Provide the [X, Y] coordinate of the cell's center where the given text is located.  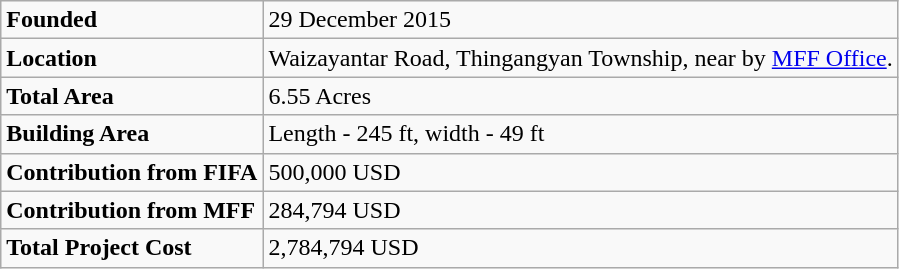
Location [132, 58]
284,794 USD [580, 210]
2,784,794 USD [580, 248]
500,000 USD [580, 172]
Founded [132, 20]
6.55 Acres [580, 96]
29 December 2015 [580, 20]
Contribution from MFF [132, 210]
Length - 245 ft, width - 49 ft [580, 134]
Total Project Cost [132, 248]
Waizayantar Road, Thingangyan Township, near by MFF Office. [580, 58]
Total Area [132, 96]
Contribution from FIFA [132, 172]
Building Area [132, 134]
